Find where the given text appears and provide that cell's center as [X, Y] coordinate. 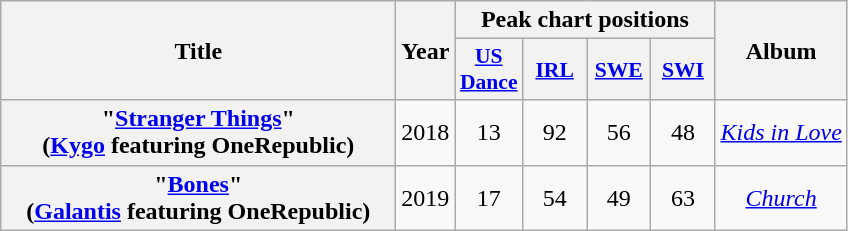
17 [489, 198]
"Stranger Things"(Kygo featuring OneRepublic) [198, 132]
Year [426, 50]
92 [555, 132]
63 [683, 198]
Kids in Love [781, 132]
"Bones"(Galantis featuring OneRepublic) [198, 198]
56 [619, 132]
54 [555, 198]
IRL [555, 70]
48 [683, 132]
SWE [619, 70]
2019 [426, 198]
Church [781, 198]
2018 [426, 132]
Album [781, 50]
Peak chart positions [585, 20]
Title [198, 50]
SWI [683, 70]
49 [619, 198]
USDance [489, 70]
13 [489, 132]
